Find where the given text appears and provide that cell's center as [X, Y] coordinate. 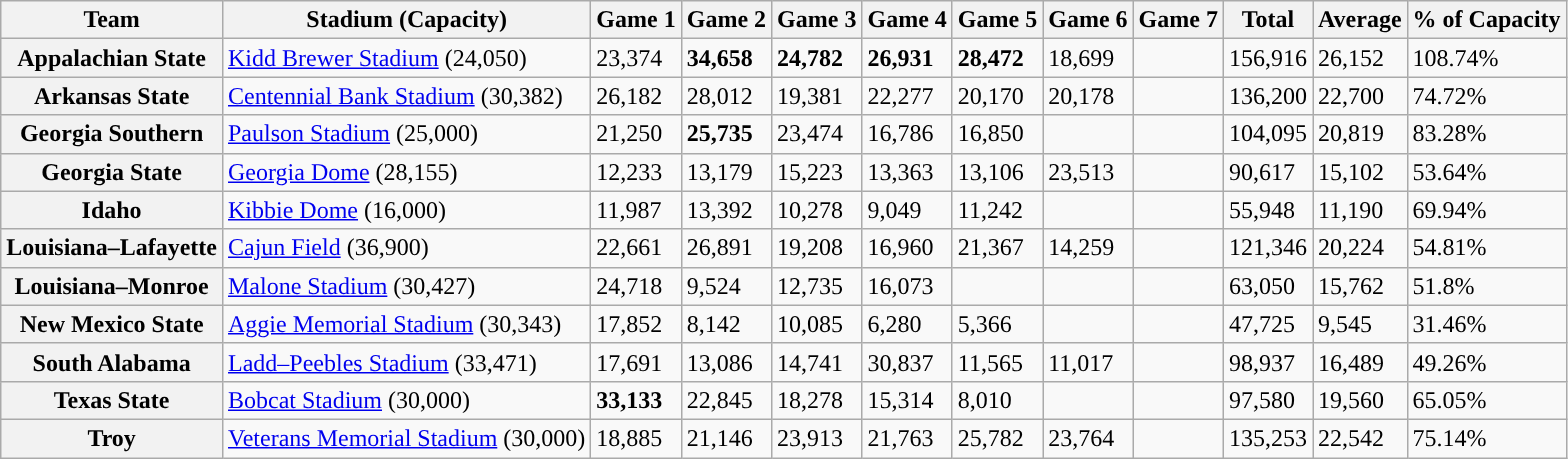
23,374 [636, 58]
Cajun Field (36,900) [406, 248]
19,208 [817, 248]
20,819 [1360, 134]
25,735 [726, 134]
17,852 [636, 324]
11,565 [997, 362]
8,142 [726, 324]
Game 6 [1088, 20]
90,617 [1268, 172]
16,786 [907, 134]
Idaho [112, 210]
Georgia Southern [112, 134]
Team [112, 20]
Bobcat Stadium (30,000) [406, 400]
10,085 [817, 324]
15,314 [907, 400]
19,560 [1360, 400]
Ladd–Peebles Stadium (33,471) [406, 362]
Total [1268, 20]
20,224 [1360, 248]
16,489 [1360, 362]
135,253 [1268, 438]
10,278 [817, 210]
156,916 [1268, 58]
Centennial Bank Stadium (30,382) [406, 96]
55,948 [1268, 210]
Game 1 [636, 20]
21,146 [726, 438]
Kibbie Dome (16,000) [406, 210]
16,073 [907, 286]
South Alabama [112, 362]
54.81% [1486, 248]
Troy [112, 438]
47,725 [1268, 324]
25,782 [997, 438]
11,190 [1360, 210]
30,837 [907, 362]
28,012 [726, 96]
16,960 [907, 248]
15,762 [1360, 286]
Stadium (Capacity) [406, 20]
20,170 [997, 96]
63,050 [1268, 286]
26,152 [1360, 58]
28,472 [997, 58]
23,513 [1088, 172]
33,133 [636, 400]
Game 7 [1178, 20]
22,845 [726, 400]
13,179 [726, 172]
% of Capacity [1486, 20]
108.74% [1486, 58]
13,086 [726, 362]
15,102 [1360, 172]
9,049 [907, 210]
Veterans Memorial Stadium (30,000) [406, 438]
8,010 [997, 400]
21,367 [997, 248]
Malone Stadium (30,427) [406, 286]
Louisiana–Monroe [112, 286]
23,474 [817, 134]
14,259 [1088, 248]
Game 2 [726, 20]
11,242 [997, 210]
24,782 [817, 58]
21,250 [636, 134]
17,691 [636, 362]
22,542 [1360, 438]
Arkansas State [112, 96]
Georgia Dome (28,155) [406, 172]
14,741 [817, 362]
22,700 [1360, 96]
Paulson Stadium (25,000) [406, 134]
12,233 [636, 172]
83.28% [1486, 134]
24,718 [636, 286]
75.14% [1486, 438]
9,545 [1360, 324]
23,913 [817, 438]
Aggie Memorial Stadium (30,343) [406, 324]
Average [1360, 20]
Kidd Brewer Stadium (24,050) [406, 58]
11,987 [636, 210]
Game 4 [907, 20]
65.05% [1486, 400]
18,885 [636, 438]
Game 5 [997, 20]
Appalachian State [112, 58]
23,764 [1088, 438]
13,363 [907, 172]
Texas State [112, 400]
69.94% [1486, 210]
18,699 [1088, 58]
98,937 [1268, 362]
21,763 [907, 438]
11,017 [1088, 362]
34,658 [726, 58]
18,278 [817, 400]
15,223 [817, 172]
53.64% [1486, 172]
20,178 [1088, 96]
26,182 [636, 96]
136,200 [1268, 96]
31.46% [1486, 324]
26,891 [726, 248]
74.72% [1486, 96]
26,931 [907, 58]
22,277 [907, 96]
9,524 [726, 286]
22,661 [636, 248]
121,346 [1268, 248]
6,280 [907, 324]
12,735 [817, 286]
51.8% [1486, 286]
16,850 [997, 134]
Georgia State [112, 172]
19,381 [817, 96]
13,106 [997, 172]
97,580 [1268, 400]
104,095 [1268, 134]
New Mexico State [112, 324]
49.26% [1486, 362]
Louisiana–Lafayette [112, 248]
Game 3 [817, 20]
5,366 [997, 324]
13,392 [726, 210]
